Provide the (X, Y) coordinate of the cell's center where the given text is located.  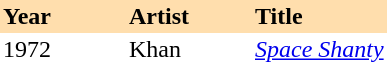
Year (63, 16)
Title (320, 16)
Artist (189, 16)
